Pinpoint the cell where the given text exists, returning its (x, y) midpoint coordinate. 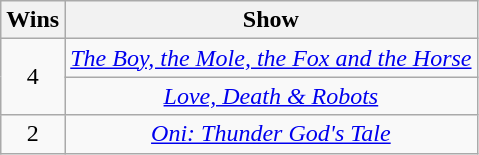
Love, Death & Robots (271, 96)
The Boy, the Mole, the Fox and the Horse (271, 58)
Show (271, 20)
Wins (33, 20)
4 (33, 77)
Oni: Thunder God's Tale (271, 134)
2 (33, 134)
